Extract the [x, y] coordinate from the center of the cell holding the provided text.  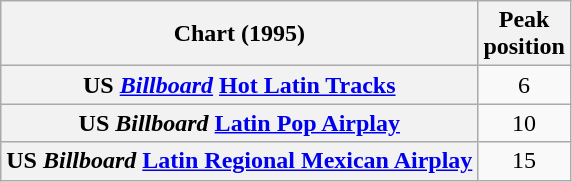
15 [524, 161]
Peakposition [524, 34]
US Billboard Hot Latin Tracks [240, 85]
US Billboard Latin Pop Airplay [240, 123]
Chart (1995) [240, 34]
10 [524, 123]
6 [524, 85]
US Billboard Latin Regional Mexican Airplay [240, 161]
